From the cell containing the given text, extract its center point as [X, Y] coordinate. 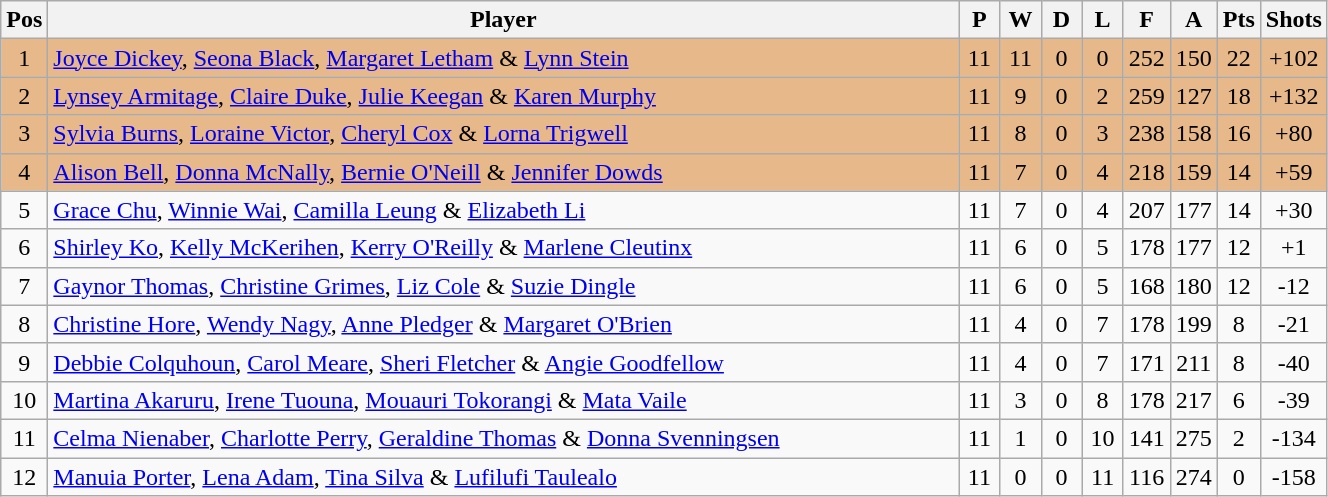
159 [1194, 172]
168 [1146, 286]
Manuia Porter, Lena Adam, Tina Silva & Lufilufi Taulealo [504, 477]
217 [1194, 400]
275 [1194, 438]
-40 [1294, 362]
-134 [1294, 438]
207 [1146, 210]
Grace Chu, Winnie Wai, Camilla Leung & Elizabeth Li [504, 210]
Martina Akaruru, Irene Tuouna, Mouauri Tokorangi & Mata Vaile [504, 400]
Joyce Dickey, Seona Black, Margaret Letham & Lynn Stein [504, 58]
Gaynor Thomas, Christine Grimes, Liz Cole & Suzie Dingle [504, 286]
Pts [1238, 20]
127 [1194, 96]
141 [1146, 438]
Player [504, 20]
18 [1238, 96]
+80 [1294, 134]
171 [1146, 362]
22 [1238, 58]
A [1194, 20]
Celma Nienaber, Charlotte Perry, Geraldine Thomas & Donna Svenningsen [504, 438]
116 [1146, 477]
+1 [1294, 248]
16 [1238, 134]
Pos [24, 20]
150 [1194, 58]
218 [1146, 172]
+102 [1294, 58]
-21 [1294, 324]
259 [1146, 96]
211 [1194, 362]
F [1146, 20]
Shirley Ko, Kelly McKerihen, Kerry O'Reilly & Marlene Cleutinx [504, 248]
238 [1146, 134]
-158 [1294, 477]
W [1020, 20]
274 [1194, 477]
Lynsey Armitage, Claire Duke, Julie Keegan & Karen Murphy [504, 96]
Christine Hore, Wendy Nagy, Anne Pledger & Margaret O'Brien [504, 324]
Sylvia Burns, Loraine Victor, Cheryl Cox & Lorna Trigwell [504, 134]
Shots [1294, 20]
-39 [1294, 400]
252 [1146, 58]
L [1102, 20]
+59 [1294, 172]
Alison Bell, Donna McNally, Bernie O'Neill & Jennifer Dowds [504, 172]
Debbie Colquhoun, Carol Meare, Sheri Fletcher & Angie Goodfellow [504, 362]
158 [1194, 134]
+30 [1294, 210]
+132 [1294, 96]
-12 [1294, 286]
D [1062, 20]
199 [1194, 324]
180 [1194, 286]
P [980, 20]
